From the cell containing the given text, extract its center point as (X, Y) coordinate. 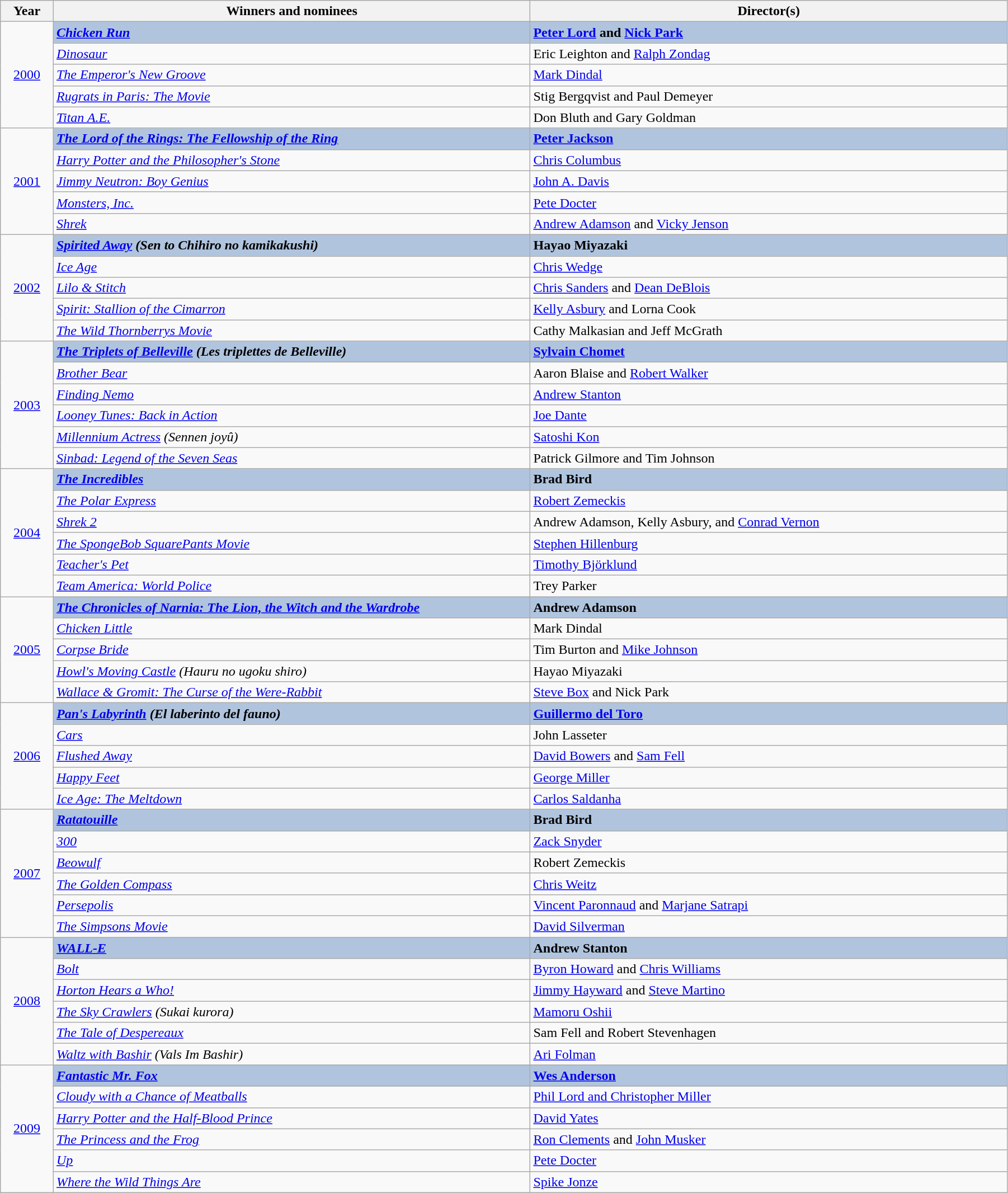
John A. Davis (769, 181)
Spirit: Stallion of the Cimarron (291, 309)
The Sky Crawlers (Sukai kurora) (291, 1012)
Chris Columbus (769, 160)
The Incredibles (291, 479)
Ice Age (291, 267)
The Chronicles of Narnia: The Lion, the Witch and the Wardrobe (291, 607)
Mamoru Oshii (769, 1012)
Stig Bergqvist and Paul Demeyer (769, 96)
Pan's Labyrinth (El laberinto del fauno) (291, 714)
Chicken Run (291, 32)
Bolt (291, 969)
Sinbad: Legend of the Seven Seas (291, 458)
Flushed Away (291, 756)
Winners and nominees (291, 11)
Waltz with Bashir (Vals Im Bashir) (291, 1054)
Vincent Paronnaud and Marjane Satrapi (769, 905)
Howl's Moving Castle (Hauru no ugoku shiro) (291, 671)
Byron Howard and Chris Williams (769, 969)
Peter Lord and Nick Park (769, 32)
Patrick Gilmore and Tim Johnson (769, 458)
Persepolis (291, 905)
Rugrats in Paris: The Movie (291, 96)
2001 (27, 181)
Aaron Blaise and Robert Walker (769, 373)
Joe Dante (769, 416)
300 (291, 841)
2002 (27, 287)
David Yates (769, 1118)
Fantastic Mr. Fox (291, 1076)
The Wild Thornberrys Movie (291, 331)
The Emperor's New Groove (291, 75)
Spike Jonze (769, 1182)
Ari Folman (769, 1054)
2009 (27, 1129)
Where the Wild Things Are (291, 1182)
Don Bluth and Gary Goldman (769, 117)
Monsters, Inc. (291, 202)
Steve Box and Nick Park (769, 692)
Finding Nemo (291, 394)
Andrew Adamson (769, 607)
Sylvain Chomet (769, 352)
Trey Parker (769, 586)
The Polar Express (291, 501)
WALL-E (291, 948)
Zack Snyder (769, 841)
2006 (27, 756)
2007 (27, 873)
Brother Bear (291, 373)
Wallace & Gromit: The Curse of the Were-Rabbit (291, 692)
2005 (27, 649)
Guillermo del Toro (769, 714)
Director(s) (769, 11)
Jimmy Neutron: Boy Genius (291, 181)
Chris Weitz (769, 884)
The Golden Compass (291, 884)
Year (27, 11)
Cloudy with a Chance of Meatballs (291, 1097)
Andrew Adamson, Kelly Asbury, and Conrad Vernon (769, 522)
Teacher's Pet (291, 564)
Carlos Saldanha (769, 799)
Ron Clements and John Musker (769, 1139)
2004 (27, 532)
2000 (27, 75)
The Princess and the Frog (291, 1139)
Timothy Björklund (769, 564)
Eric Leighton and Ralph Zondag (769, 54)
Sam Fell and Robert Stevenhagen (769, 1033)
David Silverman (769, 926)
Dinosaur (291, 54)
Ice Age: The Meltdown (291, 799)
Cars (291, 735)
Peter Jackson (769, 139)
Chicken Little (291, 629)
Beowulf (291, 862)
Harry Potter and the Half-Blood Prince (291, 1118)
Titan A.E. (291, 117)
The Tale of Despereaux (291, 1033)
Stephen Hillenburg (769, 543)
The Triplets of Belleville (Les triplettes de Belleville) (291, 352)
Shrek 2 (291, 522)
Shrek (291, 224)
The Simpsons Movie (291, 926)
Jimmy Hayward and Steve Martino (769, 991)
Looney Tunes: Back in Action (291, 416)
2003 (27, 405)
David Bowers and Sam Fell (769, 756)
George Miller (769, 777)
Harry Potter and the Philosopher's Stone (291, 160)
Andrew Adamson and Vicky Jenson (769, 224)
Satoshi Kon (769, 437)
Corpse Bride (291, 650)
Horton Hears a Who! (291, 991)
Happy Feet (291, 777)
The Lord of the Rings: The Fellowship of the Ring (291, 139)
Kelly Asbury and Lorna Cook (769, 309)
2008 (27, 1001)
Spirited Away (Sen to Chihiro no kamikakushi) (291, 245)
Up (291, 1161)
Millennium Actress (Sennen joyû) (291, 437)
Tim Burton and Mike Johnson (769, 650)
Wes Anderson (769, 1076)
Lilo & Stitch (291, 288)
John Lasseter (769, 735)
Chris Wedge (769, 267)
Phil Lord and Christopher Miller (769, 1097)
Ratatouille (291, 820)
Team America: World Police (291, 586)
Chris Sanders and Dean DeBlois (769, 288)
The SpongeBob SquarePants Movie (291, 543)
Cathy Malkasian and Jeff McGrath (769, 331)
